Identify which cell holds the provided text, then report its (X, Y) central coordinate. 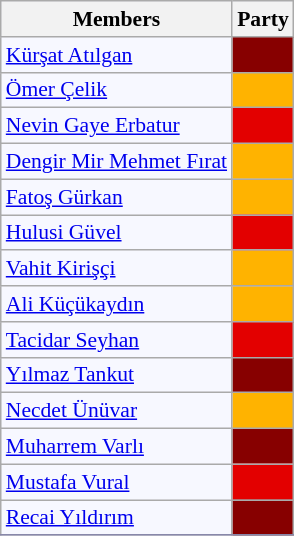
Nevin Gaye Erbatur (116, 126)
Tacidar Seyhan (116, 340)
Recai Yıldırım (116, 518)
Party (263, 19)
Hulusi Güvel (116, 233)
Yılmaz Tankut (116, 375)
Ali Küçükaydın (116, 304)
Dengir Mir Mehmet Fırat (116, 162)
Members (116, 19)
Necdet Ünüvar (116, 411)
Vahit Kirişçi (116, 269)
Kürşat Atılgan (116, 55)
Ömer Çelik (116, 90)
Muharrem Varlı (116, 447)
Mustafa Vural (116, 482)
Fatoş Gürkan (116, 197)
